Extract the (X, Y) coordinate from the center of the cell holding the provided text.  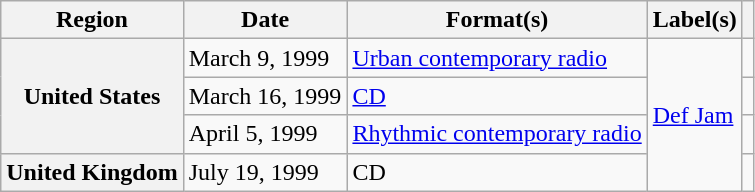
Format(s) (497, 20)
Urban contemporary radio (497, 58)
United States (92, 96)
Region (92, 20)
Label(s) (694, 20)
March 9, 1999 (265, 58)
Date (265, 20)
Def Jam (694, 115)
Rhythmic contemporary radio (497, 134)
United Kingdom (92, 172)
March 16, 1999 (265, 96)
April 5, 1999 (265, 134)
July 19, 1999 (265, 172)
